For the text-containing cell, return its midpoint in (X, Y) coordinate format. 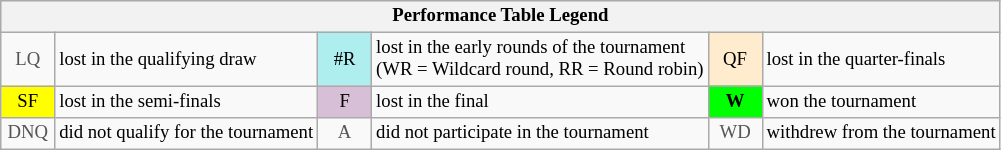
won the tournament (881, 102)
W (735, 102)
did not participate in the tournament (540, 134)
lost in the quarter-finals (881, 60)
lost in the semi-finals (186, 102)
Performance Table Legend (500, 16)
LQ (28, 60)
F (345, 102)
DNQ (28, 134)
A (345, 134)
lost in the final (540, 102)
did not qualify for the tournament (186, 134)
lost in the early rounds of the tournament(WR = Wildcard round, RR = Round robin) (540, 60)
SF (28, 102)
QF (735, 60)
lost in the qualifying draw (186, 60)
withdrew from the tournament (881, 134)
#R (345, 60)
WD (735, 134)
